Output the [X, Y] coordinate of the center of the cell containing the given text.  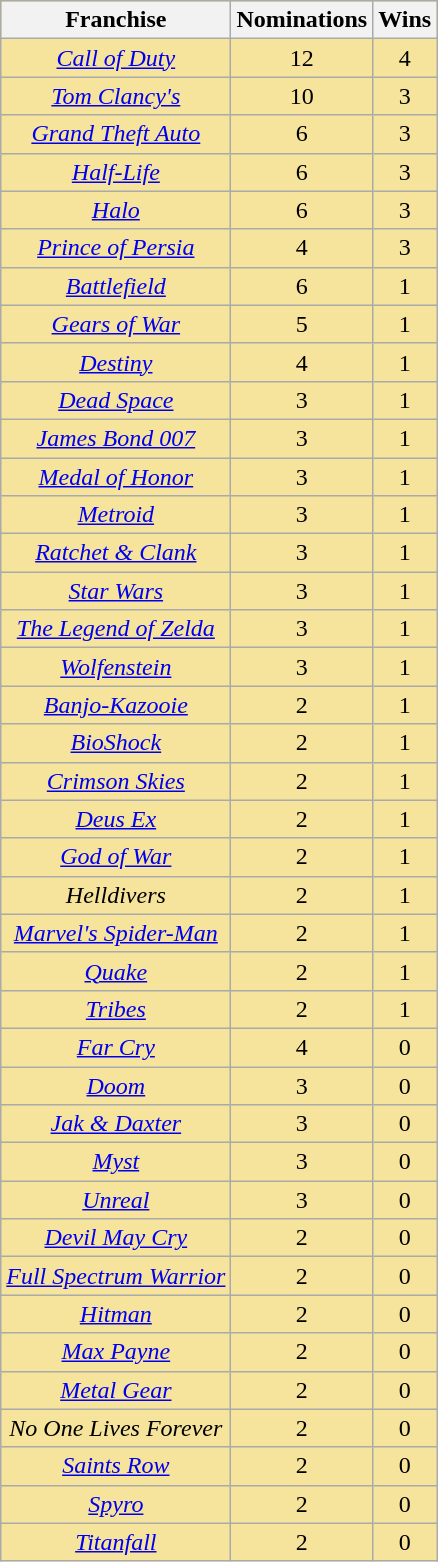
Franchise [116, 20]
Doom [116, 1085]
Crimson Skies [116, 781]
Metroid [116, 515]
Jak & Daxter [116, 1124]
Devil May Cry [116, 1238]
Tribes [116, 1009]
10 [302, 96]
Medal of Honor [116, 477]
No One Lives Forever [116, 1428]
5 [302, 324]
God of War [116, 857]
Prince of Persia [116, 248]
BioShock [116, 743]
Saints Row [116, 1466]
Grand Theft Auto [116, 134]
12 [302, 58]
Metal Gear [116, 1390]
Dead Space [116, 400]
Helldivers [116, 895]
Nominations [302, 20]
Gears of War [116, 324]
Battlefield [116, 286]
Quake [116, 971]
Half-Life [116, 172]
Banjo-Kazooie [116, 705]
The Legend of Zelda [116, 629]
Halo [116, 210]
Deus Ex [116, 819]
Star Wars [116, 591]
Spyro [116, 1504]
Myst [116, 1162]
Ratchet & Clank [116, 553]
Hitman [116, 1314]
Wolfenstein [116, 667]
Destiny [116, 362]
Unreal [116, 1200]
Full Spectrum Warrior [116, 1276]
Tom Clancy's [116, 96]
James Bond 007 [116, 438]
Titanfall [116, 1542]
Far Cry [116, 1047]
Marvel's Spider-Man [116, 933]
Call of Duty [116, 58]
Max Payne [116, 1352]
Wins [405, 20]
